For the text-containing cell, return its midpoint in [X, Y] coordinate format. 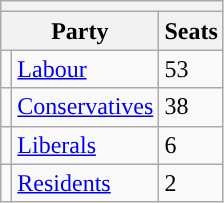
Seats [191, 31]
6 [191, 145]
38 [191, 107]
Conservatives [86, 107]
53 [191, 69]
Liberals [86, 145]
Labour [86, 69]
Residents [86, 183]
Party [80, 31]
2 [191, 183]
